Capture the cell that displays the provided text and extract its [X, Y] central coordinate. 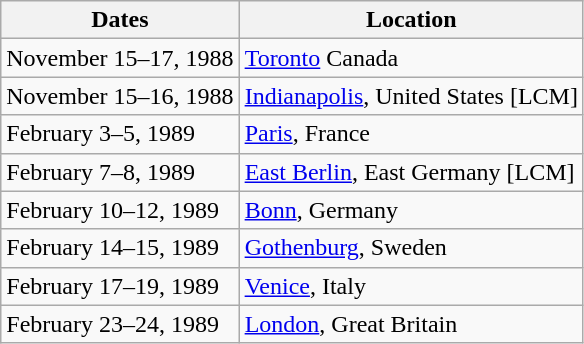
Dates [120, 20]
February 10–12, 1989 [120, 210]
February 14–15, 1989 [120, 248]
Indianapolis, United States [LCM] [411, 96]
February 7–8, 1989 [120, 172]
Gothenburg, Sweden [411, 248]
Toronto Canada [411, 58]
Location [411, 20]
February 23–24, 1989 [120, 324]
November 15–17, 1988 [120, 58]
November 15–16, 1988 [120, 96]
London, Great Britain [411, 324]
February 3–5, 1989 [120, 134]
Bonn, Germany [411, 210]
February 17–19, 1989 [120, 286]
Venice, Italy [411, 286]
East Berlin, East Germany [LCM] [411, 172]
Paris, France [411, 134]
